Provide the [x, y] coordinate of the cell's center where the given text is located.  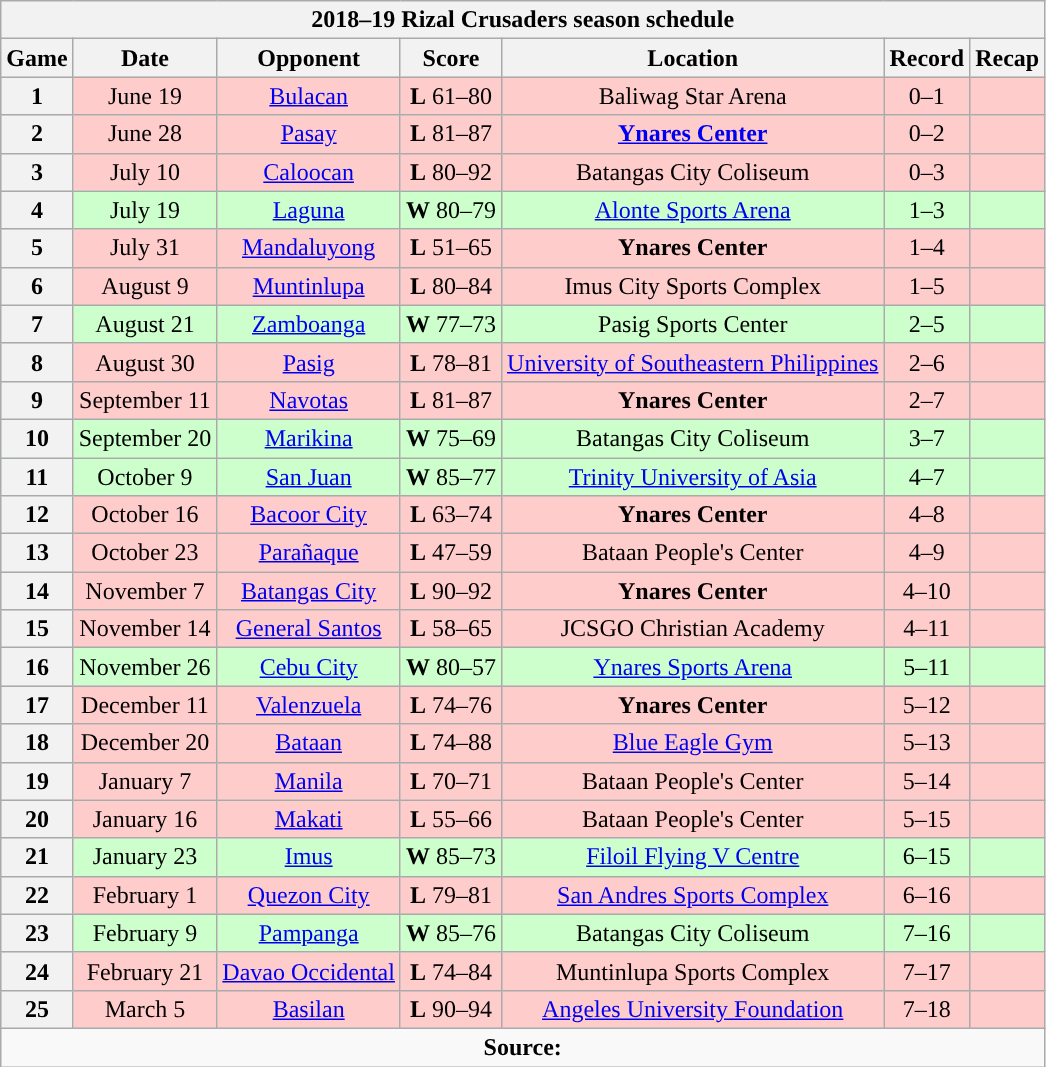
Record [927, 58]
2–5 [927, 324]
Makati [309, 819]
4–11 [927, 629]
Pasay [309, 134]
0–1 [927, 96]
0–2 [927, 134]
Laguna [309, 210]
February 9 [145, 933]
5 [37, 248]
October 23 [145, 553]
General Santos [309, 629]
W 80–57 [450, 667]
L 90–94 [450, 1009]
18 [37, 743]
19 [37, 781]
22 [37, 895]
Pampanga [309, 933]
San Juan [309, 477]
Parañaque [309, 553]
August 30 [145, 362]
L 74–84 [450, 971]
Filoil Flying V Centre [693, 857]
August 9 [145, 286]
W 77–73 [450, 324]
University of Southeastern Philippines [693, 362]
5–13 [927, 743]
W 85–76 [450, 933]
2–6 [927, 362]
August 21 [145, 324]
September 11 [145, 400]
12 [37, 515]
Cebu City [309, 667]
Bacoor City [309, 515]
Manila [309, 781]
17 [37, 705]
Imus City Sports Complex [693, 286]
Blue Eagle Gym [693, 743]
W 85–73 [450, 857]
Marikina [309, 438]
October 9 [145, 477]
L 61–80 [450, 96]
Davao Occidental [309, 971]
Baliwag Star Arena [693, 96]
L 80–92 [450, 172]
February 21 [145, 971]
23 [37, 933]
Opponent [309, 58]
25 [37, 1009]
4–8 [927, 515]
W 80–79 [450, 210]
6–16 [927, 895]
Alonte Sports Arena [693, 210]
2018–19 Rizal Crusaders season schedule [523, 20]
5–12 [927, 705]
0–3 [927, 172]
January 16 [145, 819]
4 [37, 210]
2 [37, 134]
Quezon City [309, 895]
L 80–84 [450, 286]
March 5 [145, 1009]
11 [37, 477]
7–16 [927, 933]
JCSGO Christian Academy [693, 629]
4–7 [927, 477]
December 11 [145, 705]
November 14 [145, 629]
7–18 [927, 1009]
8 [37, 362]
Date [145, 58]
L 63–74 [450, 515]
3 [37, 172]
July 19 [145, 210]
L 78–81 [450, 362]
June 19 [145, 96]
Navotas [309, 400]
Basilan [309, 1009]
Caloocan [309, 172]
10 [37, 438]
Source: [523, 1047]
9 [37, 400]
1 [37, 96]
20 [37, 819]
L 58–65 [450, 629]
Imus [309, 857]
13 [37, 553]
Location [693, 58]
4–9 [927, 553]
L 47–59 [450, 553]
Angeles University Foundation [693, 1009]
7 [37, 324]
5–11 [927, 667]
24 [37, 971]
July 10 [145, 172]
6 [37, 286]
W 85–77 [450, 477]
February 1 [145, 895]
Trinity University of Asia [693, 477]
5–14 [927, 781]
1–4 [927, 248]
November 26 [145, 667]
L 74–76 [450, 705]
L 79–81 [450, 895]
San Andres Sports Complex [693, 895]
L 74–88 [450, 743]
14 [37, 591]
1–5 [927, 286]
July 31 [145, 248]
Recap [1008, 58]
Batangas City [309, 591]
Muntinlupa Sports Complex [693, 971]
December 20 [145, 743]
Zamboanga [309, 324]
January 23 [145, 857]
September 20 [145, 438]
November 7 [145, 591]
4–10 [927, 591]
L 51–65 [450, 248]
21 [37, 857]
7–17 [927, 971]
1–3 [927, 210]
15 [37, 629]
October 16 [145, 515]
June 28 [145, 134]
Mandaluyong [309, 248]
Bulacan [309, 96]
Pasig [309, 362]
5–15 [927, 819]
Ynares Sports Arena [693, 667]
W 75–69 [450, 438]
Muntinlupa [309, 286]
2–7 [927, 400]
Bataan [309, 743]
Pasig Sports Center [693, 324]
3–7 [927, 438]
L 55–66 [450, 819]
L 70–71 [450, 781]
January 7 [145, 781]
Score [450, 58]
Valenzuela [309, 705]
16 [37, 667]
6–15 [927, 857]
L 90–92 [450, 591]
Game [37, 58]
